For the text-containing cell, return its midpoint in [x, y] coordinate format. 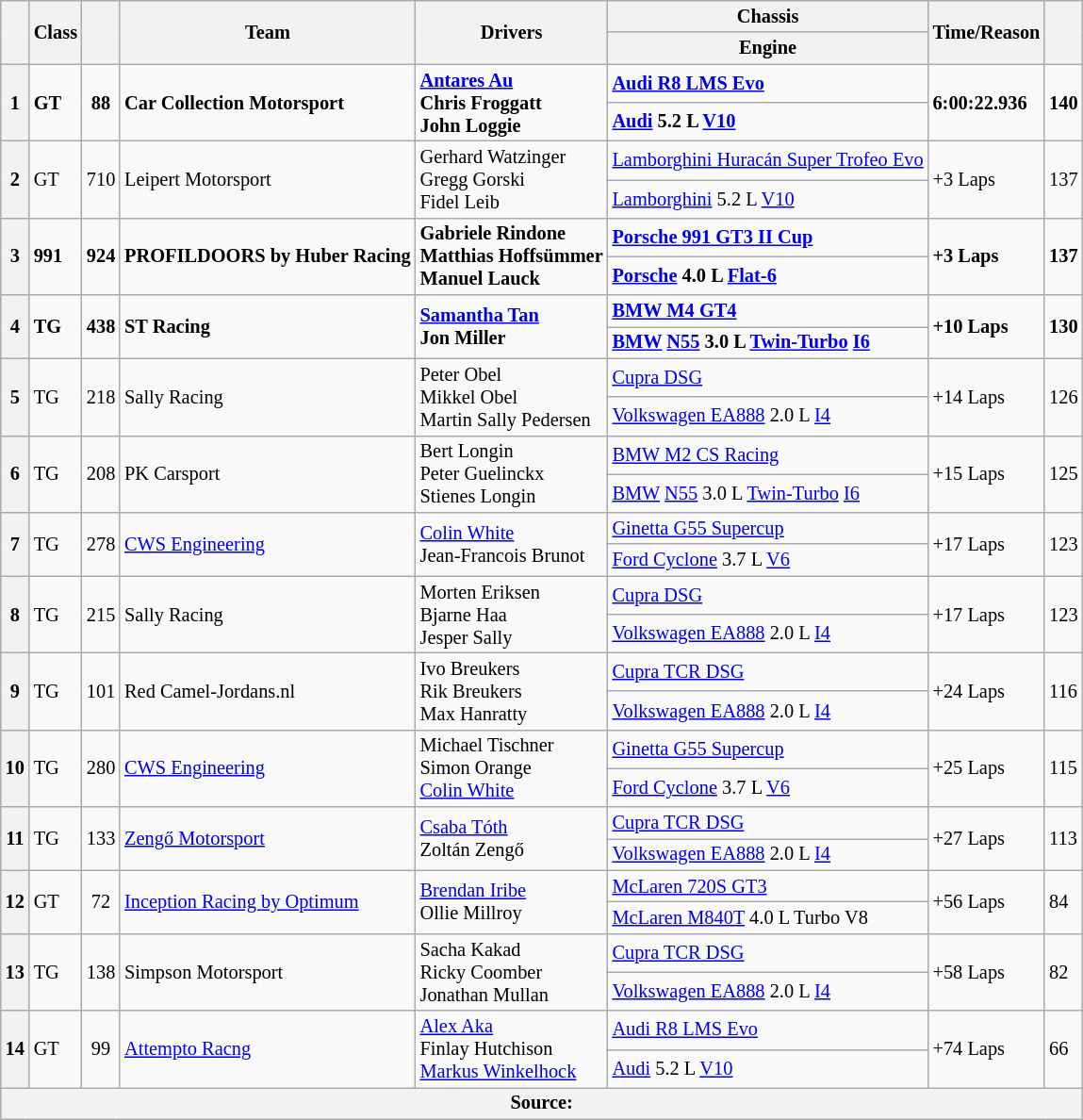
+25 Laps [987, 768]
215 [101, 615]
Antares Au Chris Froggatt John Loggie [512, 103]
10 [15, 768]
Morten Eriksen Bjarne Haa Jesper Sally [512, 615]
Ivo Breukers Rik Breukers Max Hanratty [512, 691]
+58 Laps [987, 972]
Brendan Iribe Ollie Millroy [512, 901]
Gerhard Watzinger Gregg Gorski Fidel Leib [512, 179]
6 [15, 474]
710 [101, 179]
72 [101, 901]
13 [15, 972]
3 [15, 256]
88 [101, 103]
Sacha Kakad Ricky Coomber Jonathan Mullan [512, 972]
Porsche 991 GT3 II Cup [768, 238]
Inception Racing by Optimum [268, 901]
Source: [542, 1103]
Car Collection Motorsport [268, 103]
991 [56, 256]
924 [101, 256]
Porsche 4.0 L Flat-6 [768, 275]
PK Carsport [268, 474]
278 [101, 543]
Attempto Racng [268, 1049]
5 [15, 397]
+56 Laps [987, 901]
82 [1063, 972]
Samantha Tan Jon Miller [512, 326]
Lamborghini 5.2 L V10 [768, 198]
6:00:22.936 [987, 103]
McLaren M840T 4.0 L Turbo V8 [768, 917]
208 [101, 474]
Red Camel-Jordans.nl [268, 691]
126 [1063, 397]
133 [101, 839]
Colin White Jean-Francois Brunot [512, 543]
1 [15, 103]
Zengő Motorsport [268, 839]
Peter Obel Mikkel Obel Martin Sally Pedersen [512, 397]
84 [1063, 901]
Engine [768, 48]
280 [101, 768]
4 [15, 326]
218 [101, 397]
McLaren 720S GT3 [768, 886]
2 [15, 179]
PROFILDOORS by Huber Racing [268, 256]
138 [101, 972]
130 [1063, 326]
Team [268, 32]
113 [1063, 839]
9 [15, 691]
Simpson Motorsport [268, 972]
BMW M4 GT4 [768, 311]
Bert Longin Peter Guelinckx Stienes Longin [512, 474]
Gabriele Rindone Matthias Hoffsümmer Manuel Lauck [512, 256]
+24 Laps [987, 691]
Time/Reason [987, 32]
Alex Aka Finlay Hutchison Markus Winkelhock [512, 1049]
Lamborghini Huracán Super Trofeo Evo [768, 160]
116 [1063, 691]
+15 Laps [987, 474]
140 [1063, 103]
+10 Laps [987, 326]
Drivers [512, 32]
BMW M2 CS Racing [768, 454]
99 [101, 1049]
66 [1063, 1049]
101 [101, 691]
115 [1063, 768]
14 [15, 1049]
ST Racing [268, 326]
Chassis [768, 16]
+27 Laps [987, 839]
11 [15, 839]
+14 Laps [987, 397]
Class [56, 32]
Leipert Motorsport [268, 179]
125 [1063, 474]
7 [15, 543]
12 [15, 901]
8 [15, 615]
438 [101, 326]
Csaba Tóth Zoltán Zengő [512, 839]
+74 Laps [987, 1049]
Michael Tischner Simon Orange Colin White [512, 768]
